Output the [x, y] coordinate of the center of the cell containing the given text.  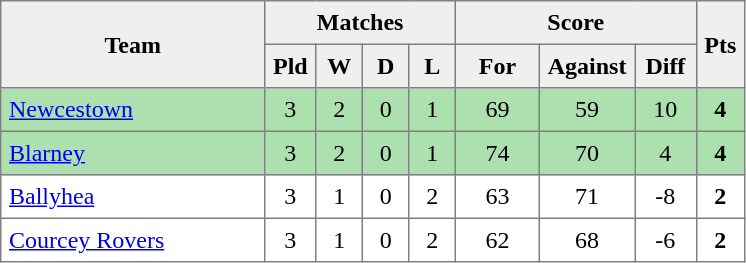
Matches [360, 23]
68 [586, 240]
-6 [666, 240]
Against [586, 66]
10 [666, 110]
Pld [290, 66]
70 [586, 153]
Team [133, 44]
Blarney [133, 153]
63 [497, 197]
Pts [720, 44]
Diff [666, 66]
69 [497, 110]
74 [497, 153]
Ballyhea [133, 197]
D [385, 66]
Newcestown [133, 110]
Courcey Rovers [133, 240]
L [432, 66]
71 [586, 197]
62 [497, 240]
59 [586, 110]
For [497, 66]
Score [576, 23]
-8 [666, 197]
W [339, 66]
